From the cell containing the given text, extract its center point as (x, y) coordinate. 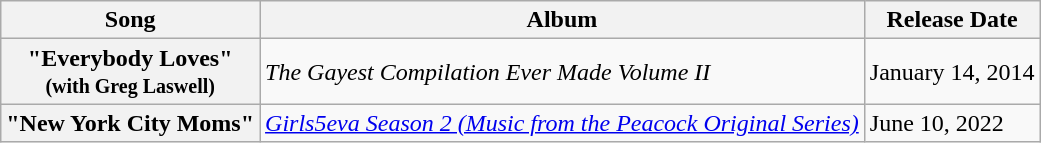
"New York City Moms" (130, 123)
"Everybody Loves"(with Greg Laswell) (130, 72)
January 14, 2014 (952, 72)
Release Date (952, 20)
The Gayest Compilation Ever Made Volume II (562, 72)
Girls5eva Season 2 (Music from the Peacock Original Series) (562, 123)
Album (562, 20)
Song (130, 20)
June 10, 2022 (952, 123)
